Output the [x, y] coordinate of the center of the cell containing the given text.  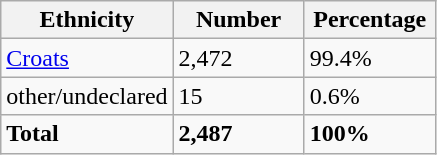
Percentage [370, 20]
99.4% [370, 58]
15 [238, 96]
Number [238, 20]
0.6% [370, 96]
Ethnicity [87, 20]
2,487 [238, 134]
Total [87, 134]
100% [370, 134]
other/undeclared [87, 96]
2,472 [238, 58]
Croats [87, 58]
